Identify which cell holds the provided text, then report its [x, y] central coordinate. 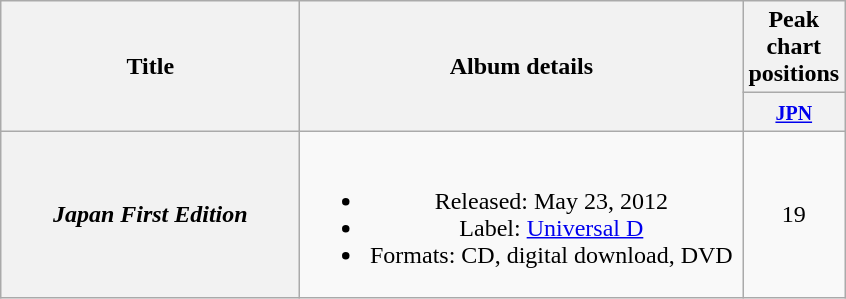
Released: May 23, 2012 Label: Universal DFormats: CD, digital download, DVD [522, 214]
Peak chart positions [794, 47]
JPN [794, 112]
Japan First Edition [150, 214]
Title [150, 66]
19 [794, 214]
Album details [522, 66]
